Search for the cell housing the specified text and yield its (X, Y) center coordinate. 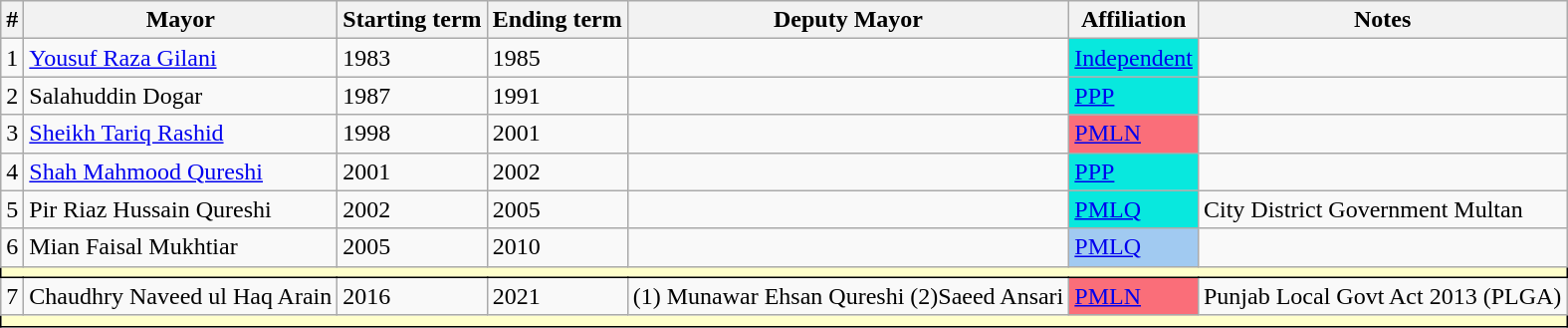
# (12, 20)
City District Government Multan (1382, 209)
3 (12, 134)
1991 (558, 96)
1987 (412, 96)
Starting term (412, 20)
Mian Faisal Mukhtiar (181, 247)
Mayor (181, 20)
Affiliation (1134, 20)
2010 (558, 247)
6 (12, 247)
7 (12, 296)
Deputy Mayor (848, 20)
1 (12, 58)
Pir Riaz Hussain Qureshi (181, 209)
Yousuf Raza Gilani (181, 58)
Ending term (558, 20)
(1) Munawar Ehsan Qureshi (2)Saeed Ansari (848, 296)
5 (12, 209)
2 (12, 96)
Shah Mahmood Qureshi (181, 171)
Punjab Local Govt Act 2013 (PLGA) (1382, 296)
Chaudhry Naveed ul Haq Arain (181, 296)
2016 (412, 296)
Salahuddin Dogar (181, 96)
Notes (1382, 20)
1998 (412, 134)
1985 (558, 58)
Independent (1134, 58)
2021 (558, 296)
4 (12, 171)
Sheikh Tariq Rashid (181, 134)
1983 (412, 58)
